Determine the (x, y) coordinate at the center of the cell enclosing the given text.  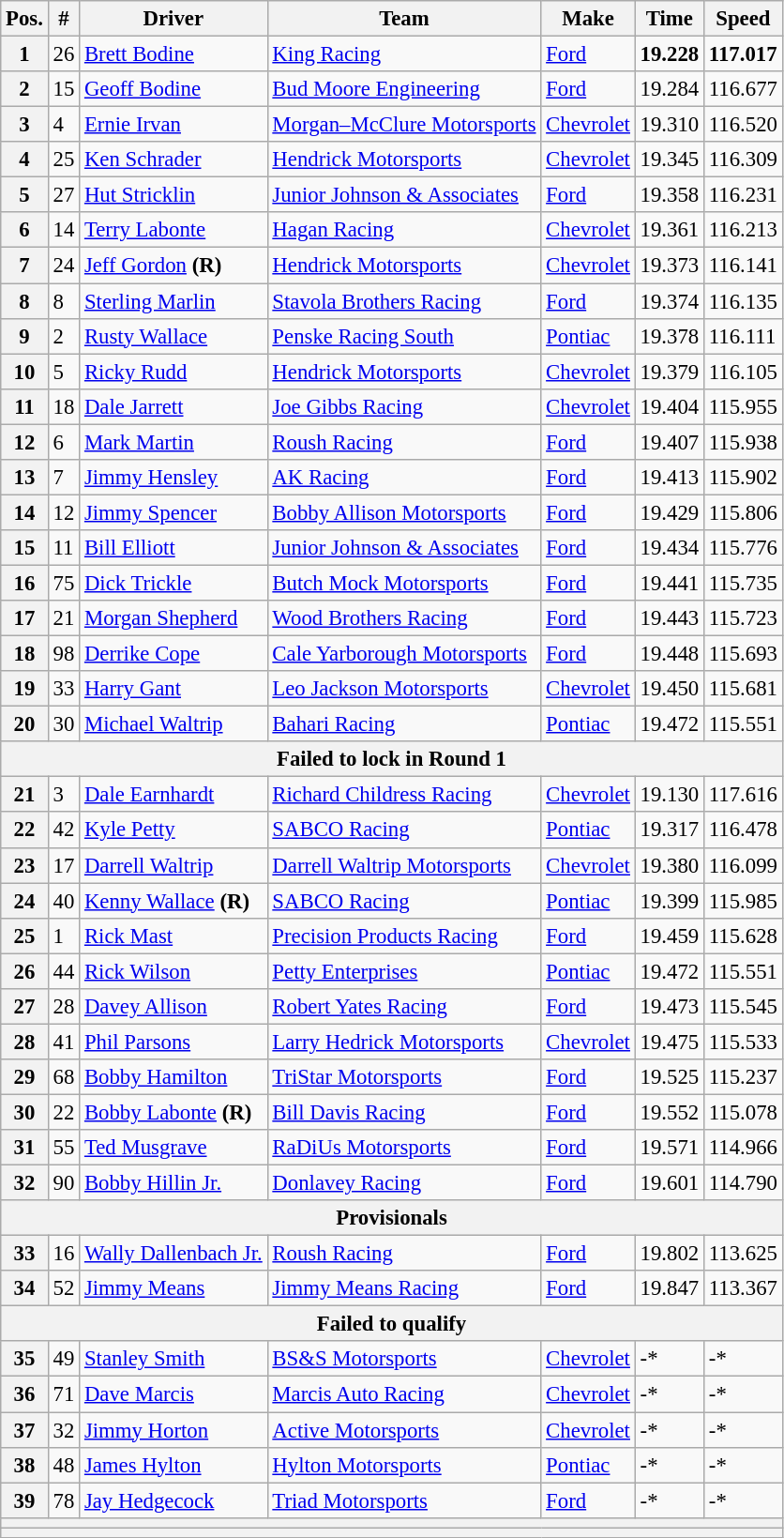
Rick Mast (173, 936)
78 (64, 1500)
117.017 (743, 54)
34 (24, 1288)
TriStar Motorsports (404, 1077)
19.310 (670, 125)
Darrell Waltrip (173, 865)
Dave Marcis (173, 1394)
Robert Yates Racing (404, 1007)
115.938 (743, 442)
116.105 (743, 372)
James Hylton (173, 1465)
98 (64, 654)
19.317 (670, 830)
Stanley Smith (173, 1360)
Larry Hedrick Motorsports (404, 1042)
19.525 (670, 1077)
Ted Musgrave (173, 1148)
116.520 (743, 125)
Hut Stricklin (173, 195)
13 (24, 478)
Make (588, 19)
19.443 (670, 618)
Marcis Auto Racing (404, 1394)
Dale Earnhardt (173, 795)
Provisionals (392, 1218)
Active Motorsports (404, 1430)
Leo Jackson Motorsports (404, 689)
19.130 (670, 795)
# (64, 19)
19.571 (670, 1148)
Rusty Wallace (173, 336)
19.379 (670, 372)
Davey Allison (173, 1007)
40 (64, 901)
Bill Davis Racing (404, 1112)
Richard Childress Racing (404, 795)
Terry Labonte (173, 230)
Mark Martin (173, 442)
19.380 (670, 865)
19.399 (670, 901)
23 (24, 865)
19.450 (670, 689)
19.413 (670, 478)
Petty Enterprises (404, 971)
Wood Brothers Racing (404, 618)
King Racing (404, 54)
115.955 (743, 406)
114.966 (743, 1148)
49 (64, 1360)
BS&S Motorsports (404, 1360)
41 (64, 1042)
115.806 (743, 512)
19.601 (670, 1183)
19.441 (670, 583)
19.284 (670, 89)
Speed (743, 19)
Bobby Hillin Jr. (173, 1183)
Jay Hedgecock (173, 1500)
Bobby Allison Motorsports (404, 512)
116.677 (743, 89)
19.448 (670, 654)
Dale Jarrett (173, 406)
116.213 (743, 230)
Jimmy Horton (173, 1430)
Morgan–McClure Motorsports (404, 125)
Driver (173, 19)
19.374 (670, 301)
AK Racing (404, 478)
Harry Gant (173, 689)
Wally Dallenbach Jr. (173, 1254)
Team (404, 19)
113.367 (743, 1288)
Rick Wilson (173, 971)
115.985 (743, 901)
19.345 (670, 160)
29 (24, 1077)
19.404 (670, 406)
Bill Elliott (173, 548)
114.790 (743, 1183)
Kenny Wallace (R) (173, 901)
19.473 (670, 1007)
19.407 (670, 442)
113.625 (743, 1254)
71 (64, 1394)
35 (24, 1360)
19.434 (670, 548)
19 (24, 689)
31 (24, 1148)
115.628 (743, 936)
75 (64, 583)
Michael Waltrip (173, 724)
115.237 (743, 1077)
Darrell Waltrip Motorsports (404, 865)
115.078 (743, 1112)
115.723 (743, 618)
55 (64, 1148)
116.478 (743, 830)
115.533 (743, 1042)
Jimmy Means Racing (404, 1288)
Dick Trickle (173, 583)
Hagan Racing (404, 230)
115.902 (743, 478)
19.847 (670, 1288)
Triad Motorsports (404, 1500)
Kyle Petty (173, 830)
Ernie Irvan (173, 125)
39 (24, 1500)
Cale Yarborough Motorsports (404, 654)
19.228 (670, 54)
Ricky Rudd (173, 372)
Jimmy Means (173, 1288)
Jimmy Spencer (173, 512)
19.373 (670, 266)
115.681 (743, 689)
Sterling Marlin (173, 301)
115.693 (743, 654)
Time (670, 19)
20 (24, 724)
Failed to lock in Round 1 (392, 759)
52 (64, 1288)
19.378 (670, 336)
Penske Racing South (404, 336)
19.358 (670, 195)
Stavola Brothers Racing (404, 301)
19.552 (670, 1112)
116.099 (743, 865)
Bahari Racing (404, 724)
19.459 (670, 936)
116.141 (743, 266)
116.135 (743, 301)
Brett Bodine (173, 54)
37 (24, 1430)
115.735 (743, 583)
38 (24, 1465)
36 (24, 1394)
115.776 (743, 548)
48 (64, 1465)
Phil Parsons (173, 1042)
116.309 (743, 160)
42 (64, 830)
19.802 (670, 1254)
Bobby Hamilton (173, 1077)
19.361 (670, 230)
19.475 (670, 1042)
Bobby Labonte (R) (173, 1112)
RaDiUs Motorsports (404, 1148)
Failed to qualify (392, 1324)
Geoff Bodine (173, 89)
Jeff Gordon (R) (173, 266)
Ken Schrader (173, 160)
Jimmy Hensley (173, 478)
19.429 (670, 512)
Butch Mock Motorsports (404, 583)
Morgan Shepherd (173, 618)
44 (64, 971)
9 (24, 336)
116.231 (743, 195)
Hylton Motorsports (404, 1465)
68 (64, 1077)
115.545 (743, 1007)
Precision Products Racing (404, 936)
Bud Moore Engineering (404, 89)
Pos. (24, 19)
116.111 (743, 336)
10 (24, 372)
117.616 (743, 795)
90 (64, 1183)
Donlavey Racing (404, 1183)
Joe Gibbs Racing (404, 406)
Derrike Cope (173, 654)
